From the cell containing the given text, extract its center point as (x, y) coordinate. 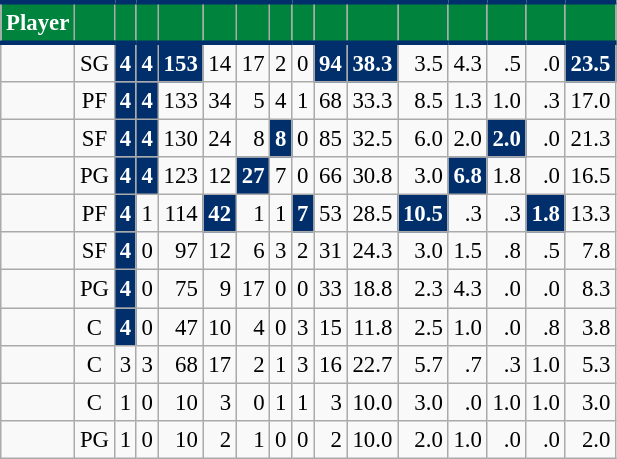
.7 (468, 364)
14 (220, 62)
16.5 (590, 176)
94 (330, 62)
8.3 (590, 289)
24 (220, 139)
6.0 (423, 139)
27 (252, 176)
47 (180, 327)
85 (330, 139)
123 (180, 176)
13.3 (590, 214)
1.3 (468, 101)
7.8 (590, 251)
5.3 (590, 364)
1.5 (468, 251)
3.8 (590, 327)
9 (220, 289)
Player (38, 22)
6 (252, 251)
28.5 (372, 214)
23.5 (590, 62)
18.8 (372, 289)
2.3 (423, 289)
133 (180, 101)
53 (330, 214)
114 (180, 214)
34 (220, 101)
31 (330, 251)
153 (180, 62)
15 (330, 327)
33.3 (372, 101)
17.0 (590, 101)
2.5 (423, 327)
22.7 (372, 364)
33 (330, 289)
8.5 (423, 101)
38.3 (372, 62)
97 (180, 251)
11.8 (372, 327)
32.5 (372, 139)
5 (252, 101)
3.5 (423, 62)
10.5 (423, 214)
SG (95, 62)
5.7 (423, 364)
75 (180, 289)
16 (330, 364)
66 (330, 176)
30.8 (372, 176)
24.3 (372, 251)
130 (180, 139)
42 (220, 214)
6.8 (468, 176)
21.3 (590, 139)
